Locate the cell with the specified text and output its [x, y] center coordinate. 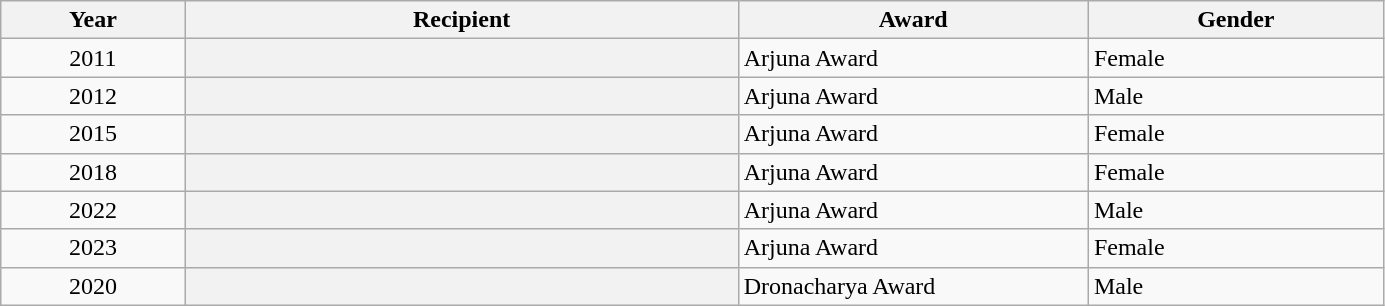
2022 [93, 210]
Award [913, 20]
2023 [93, 248]
2020 [93, 286]
Recipient [462, 20]
Gender [1236, 20]
2012 [93, 96]
2015 [93, 134]
2011 [93, 58]
2018 [93, 172]
Year [93, 20]
Dronacharya Award [913, 286]
